Detect which cell encompasses the target text, then output its [x, y] center coordinate. 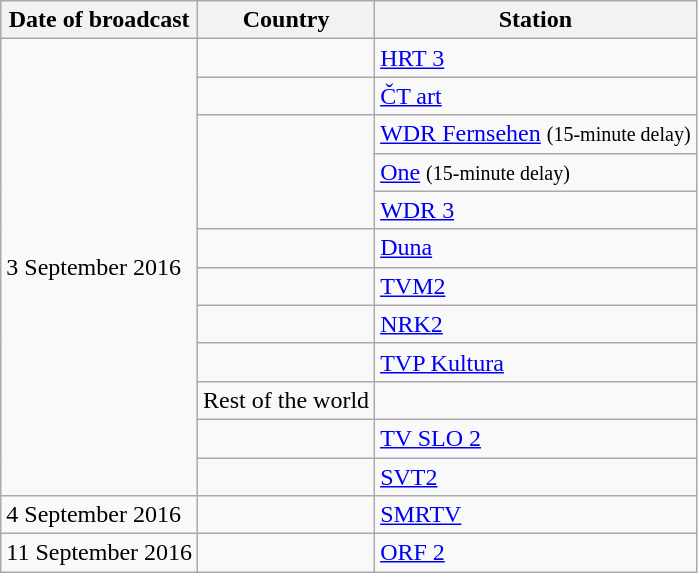
4 September 2016 [100, 515]
ČT art [536, 96]
Duna [536, 248]
ORF 2 [536, 553]
TVP Kultura [536, 362]
SMRTV [536, 515]
HRT 3 [536, 58]
SVT2 [536, 477]
Country [286, 20]
11 September 2016 [100, 553]
WDR 3 [536, 210]
WDR Fernsehen (15-minute delay) [536, 134]
TVM2 [536, 286]
Station [536, 20]
3 September 2016 [100, 268]
Date of broadcast [100, 20]
Rest of the world [286, 400]
TV SLO 2 [536, 438]
NRK2 [536, 324]
One (15-minute delay) [536, 172]
